Provide the [x, y] coordinate of the cell's center where the given text is located.  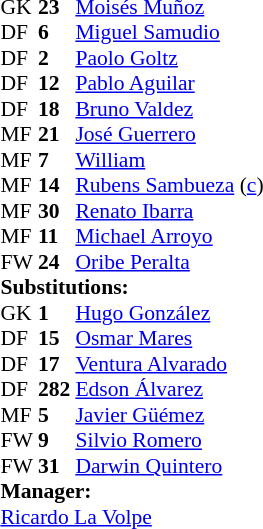
William [169, 160]
Manager: [132, 491]
Silvio Romero [169, 441]
Osmar Mares [169, 339]
6 [57, 33]
1 [57, 313]
Oribe Peralta [169, 262]
31 [57, 466]
2 [57, 58]
Renato Ibarra [169, 211]
5 [57, 415]
12 [57, 83]
15 [57, 339]
282 [57, 389]
17 [57, 364]
José Guerrero [169, 135]
Substitutions: [132, 287]
30 [57, 211]
14 [57, 185]
Pablo Aguilar [169, 83]
24 [57, 262]
Miguel Samudio [169, 33]
Javier Güémez [169, 415]
Rubens Sambueza (c) [169, 185]
18 [57, 109]
7 [57, 160]
Ventura Alvarado [169, 364]
Bruno Valdez [169, 109]
9 [57, 441]
11 [57, 237]
Michael Arroyo [169, 237]
Edson Álvarez [169, 389]
21 [57, 135]
Paolo Goltz [169, 58]
Darwin Quintero [169, 466]
Hugo González [169, 313]
GK [19, 313]
